Capture the cell that displays the provided text and extract its [x, y] central coordinate. 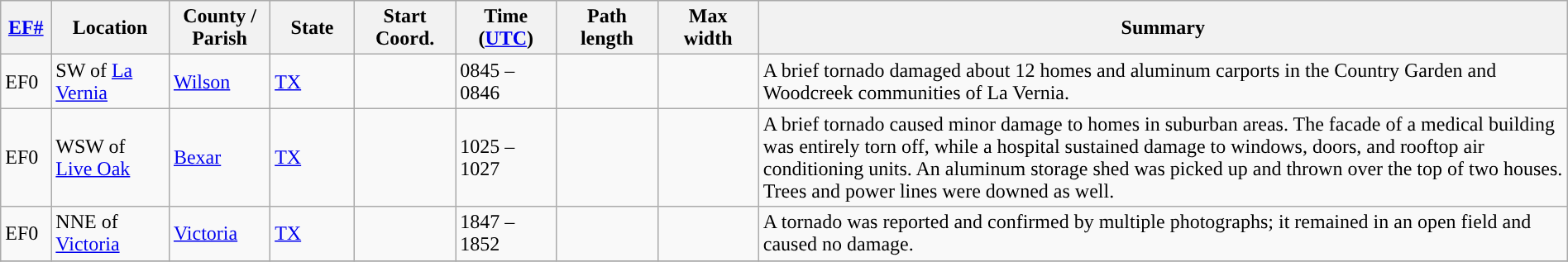
Time (UTC) [506, 28]
Bexar [219, 157]
SW of La Vernia [111, 81]
1025 – 1027 [506, 157]
NNE of Victoria [111, 233]
EF# [26, 28]
Path length [607, 28]
Max width [708, 28]
Location [111, 28]
State [313, 28]
Start Coord. [404, 28]
County / Parish [219, 28]
Victoria [219, 233]
A brief tornado damaged about 12 homes and aluminum carports in the Country Garden and Woodcreek communities of La Vernia. [1163, 81]
WSW of Live Oak [111, 157]
Wilson [219, 81]
0845 – 0846 [506, 81]
A tornado was reported and confirmed by multiple photographs; it remained in an open field and caused no damage. [1163, 233]
Summary [1163, 28]
1847 – 1852 [506, 233]
